Locate the cell with the specified text and output its (X, Y) center coordinate. 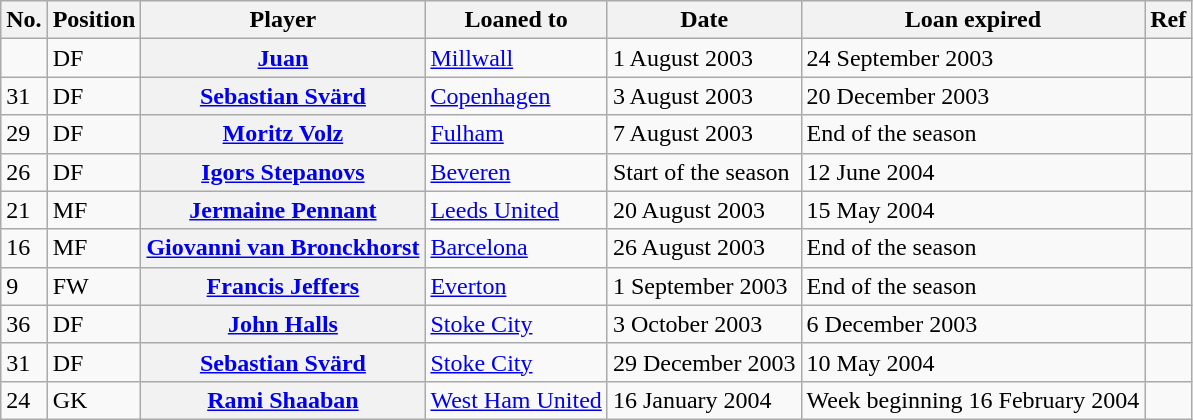
Millwall (516, 58)
Leeds United (516, 210)
29 December 2003 (704, 362)
6 December 2003 (973, 324)
1 September 2003 (704, 286)
Position (94, 20)
3 October 2003 (704, 324)
16 January 2004 (704, 400)
7 August 2003 (704, 134)
24 (24, 400)
Barcelona (516, 248)
36 (24, 324)
GK (94, 400)
Rami Shaaban (283, 400)
15 May 2004 (973, 210)
Igors Stepanovs (283, 172)
Giovanni van Bronckhorst (283, 248)
Player (283, 20)
Fulham (516, 134)
FW (94, 286)
26 August 2003 (704, 248)
Everton (516, 286)
Date (704, 20)
Start of the season (704, 172)
John Halls (283, 324)
Loaned to (516, 20)
3 August 2003 (704, 96)
16 (24, 248)
No. (24, 20)
26 (24, 172)
1 August 2003 (704, 58)
9 (24, 286)
West Ham United (516, 400)
20 August 2003 (704, 210)
Ref (1168, 20)
Copenhagen (516, 96)
Beveren (516, 172)
21 (24, 210)
Francis Jeffers (283, 286)
Loan expired (973, 20)
10 May 2004 (973, 362)
24 September 2003 (973, 58)
20 December 2003 (973, 96)
Juan (283, 58)
Week beginning 16 February 2004 (973, 400)
Jermaine Pennant (283, 210)
12 June 2004 (973, 172)
29 (24, 134)
Moritz Volz (283, 134)
